Return the (x, y) coordinate for the center point of the cell that contains the specified text.  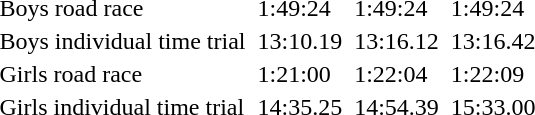
1:21:00 (300, 74)
13:16.12 (397, 41)
13:10.19 (300, 41)
1:22:04 (397, 74)
